Detect which cell encompasses the target text, then output its [X, Y] center coordinate. 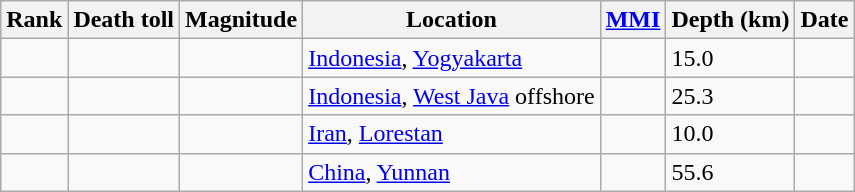
15.0 [730, 58]
Iran, Lorestan [452, 134]
Rank [34, 20]
55.6 [730, 172]
Date [824, 20]
MMI [633, 20]
Death toll [124, 20]
Depth (km) [730, 20]
10.0 [730, 134]
25.3 [730, 96]
Location [452, 20]
Indonesia, West Java offshore [452, 96]
China, Yunnan [452, 172]
Magnitude [242, 20]
Indonesia, Yogyakarta [452, 58]
